Scan for the cell matching the given text and deliver its [x, y] coordinate at center. 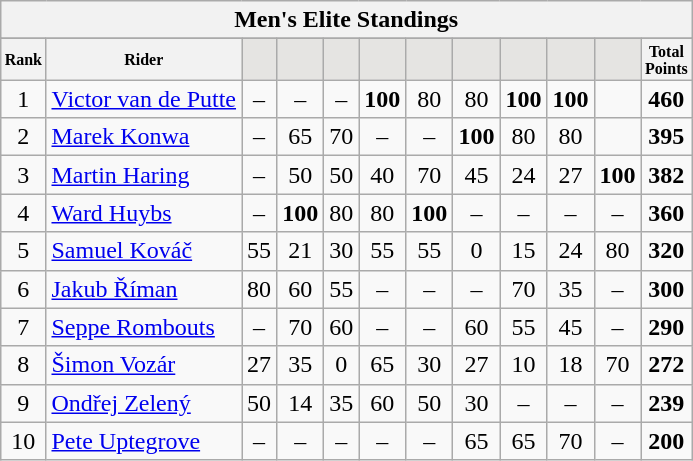
18 [570, 365]
8 [24, 365]
300 [666, 289]
Ondřej Zelený [144, 403]
1 [24, 99]
Seppe Rombouts [144, 327]
TotalPoints [666, 60]
5 [24, 251]
6 [24, 289]
15 [524, 251]
14 [300, 403]
460 [666, 99]
Victor van de Putte [144, 99]
Rider [144, 60]
320 [666, 251]
21 [300, 251]
4 [24, 213]
Marek Konwa [144, 137]
Rank [24, 60]
Šimon Vozár [144, 365]
395 [666, 137]
272 [666, 365]
Men's Elite Standings [346, 20]
200 [666, 441]
Pete Uptegrove [144, 441]
2 [24, 137]
3 [24, 175]
239 [666, 403]
Jakub Říman [144, 289]
Martin Haring [144, 175]
360 [666, 213]
290 [666, 327]
9 [24, 403]
40 [382, 175]
Ward Huybs [144, 213]
382 [666, 175]
Samuel Kováč [144, 251]
7 [24, 327]
